Output the (X, Y) coordinate of the center of the cell containing the given text.  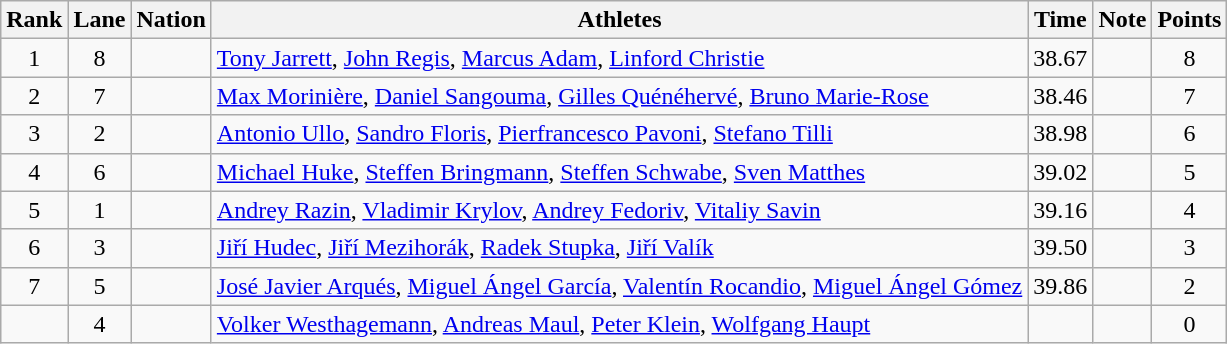
Antonio Ullo, Sandro Floris, Pierfrancesco Pavoni, Stefano Tilli (619, 134)
Max Morinière, Daniel Sangouma, Gilles Quénéhervé, Bruno Marie-Rose (619, 96)
38.46 (1060, 96)
Points (1190, 20)
Note (1122, 20)
Lane (100, 20)
Andrey Razin, Vladimir Krylov, Andrey Fedoriv, Vitaliy Savin (619, 210)
38.67 (1060, 58)
Volker Westhagemann, Andreas Maul, Peter Klein, Wolfgang Haupt (619, 324)
38.98 (1060, 134)
José Javier Arqués, Miguel Ángel García, Valentín Rocandio, Miguel Ángel Gómez (619, 286)
Time (1060, 20)
Rank (34, 20)
39.02 (1060, 172)
Jiří Hudec, Jiří Mezihorák, Radek Stupka, Jiří Valík (619, 248)
39.86 (1060, 286)
39.16 (1060, 210)
Athletes (619, 20)
Michael Huke, Steffen Bringmann, Steffen Schwabe, Sven Matthes (619, 172)
0 (1190, 324)
Tony Jarrett, John Regis, Marcus Adam, Linford Christie (619, 58)
39.50 (1060, 248)
Nation (171, 20)
